Identify which cell holds the provided text, then report its [x, y] central coordinate. 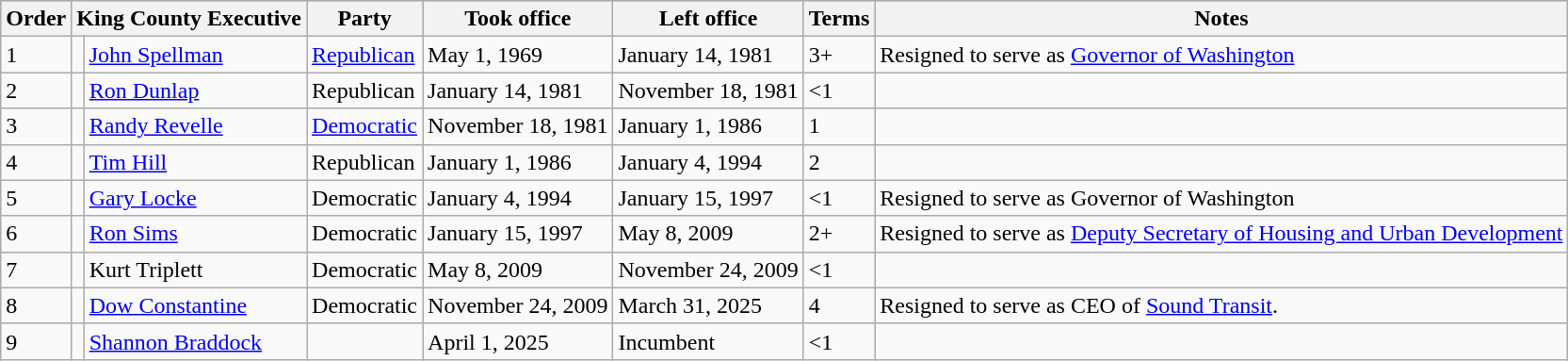
Incumbent [708, 341]
3 [36, 126]
7 [36, 270]
Ron Dunlap [195, 90]
Gary Locke [195, 198]
March 31, 2025 [708, 305]
Terms [839, 19]
May 1, 1969 [518, 55]
2+ [839, 234]
Resigned to serve as Deputy Secretary of Housing and Urban Development [1221, 234]
Left office [708, 19]
8 [36, 305]
Party [365, 19]
5 [36, 198]
Resigned to serve as CEO of Sound Transit. [1221, 305]
Kurt Triplett [195, 270]
King County Executive [189, 19]
Shannon Braddock [195, 341]
9 [36, 341]
April 1, 2025 [518, 341]
Randy Revelle [195, 126]
Notes [1221, 19]
3+ [839, 55]
Tim Hill [195, 162]
John Spellman [195, 55]
6 [36, 234]
Order [36, 19]
Ron Sims [195, 234]
Dow Constantine [195, 305]
Took office [518, 19]
